Scan for the cell matching the given text and deliver its (X, Y) coordinate at center. 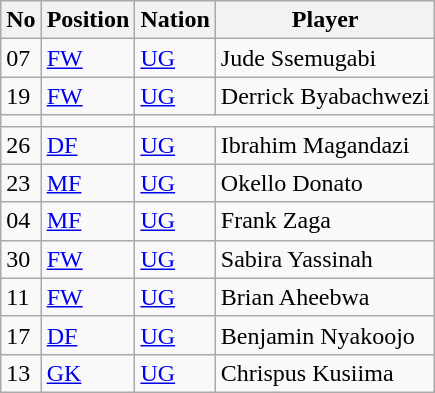
Benjamin Nyakoojo (325, 335)
07 (21, 58)
11 (21, 297)
Frank Zaga (325, 221)
Position (88, 20)
Okello Donato (325, 183)
GK (88, 373)
Jude Ssemugabi (325, 58)
Brian Aheebwa (325, 297)
17 (21, 335)
04 (21, 221)
13 (21, 373)
30 (21, 259)
Chrispus Kusiima (325, 373)
23 (21, 183)
Nation (175, 20)
26 (21, 145)
Sabira Yassinah (325, 259)
Ibrahim Magandazi (325, 145)
Player (325, 20)
No (21, 20)
Derrick Byabachwezi (325, 96)
19 (21, 96)
